Pinpoint the cell where the given text exists, returning its (X, Y) midpoint coordinate. 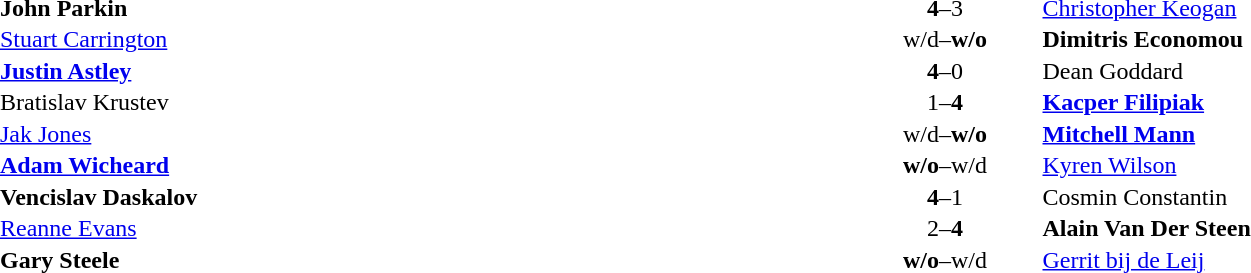
4–1 (944, 197)
4–0 (944, 71)
2–4 (944, 229)
w/o–w/d (944, 165)
1–4 (944, 103)
